Determine the [X, Y] coordinate at the center of the cell enclosing the given text.  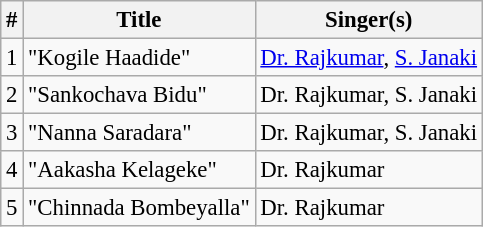
"Kogile Haadide" [139, 58]
1 [12, 58]
"Chinnada Bombeyalla" [139, 208]
"Sankochava Bidu" [139, 95]
5 [12, 208]
4 [12, 170]
3 [12, 133]
2 [12, 95]
Singer(s) [368, 20]
Title [139, 20]
"Aakasha Kelageke" [139, 170]
# [12, 20]
"Nanna Saradara" [139, 133]
